Find where the given text appears and provide that cell's center as [x, y] coordinate. 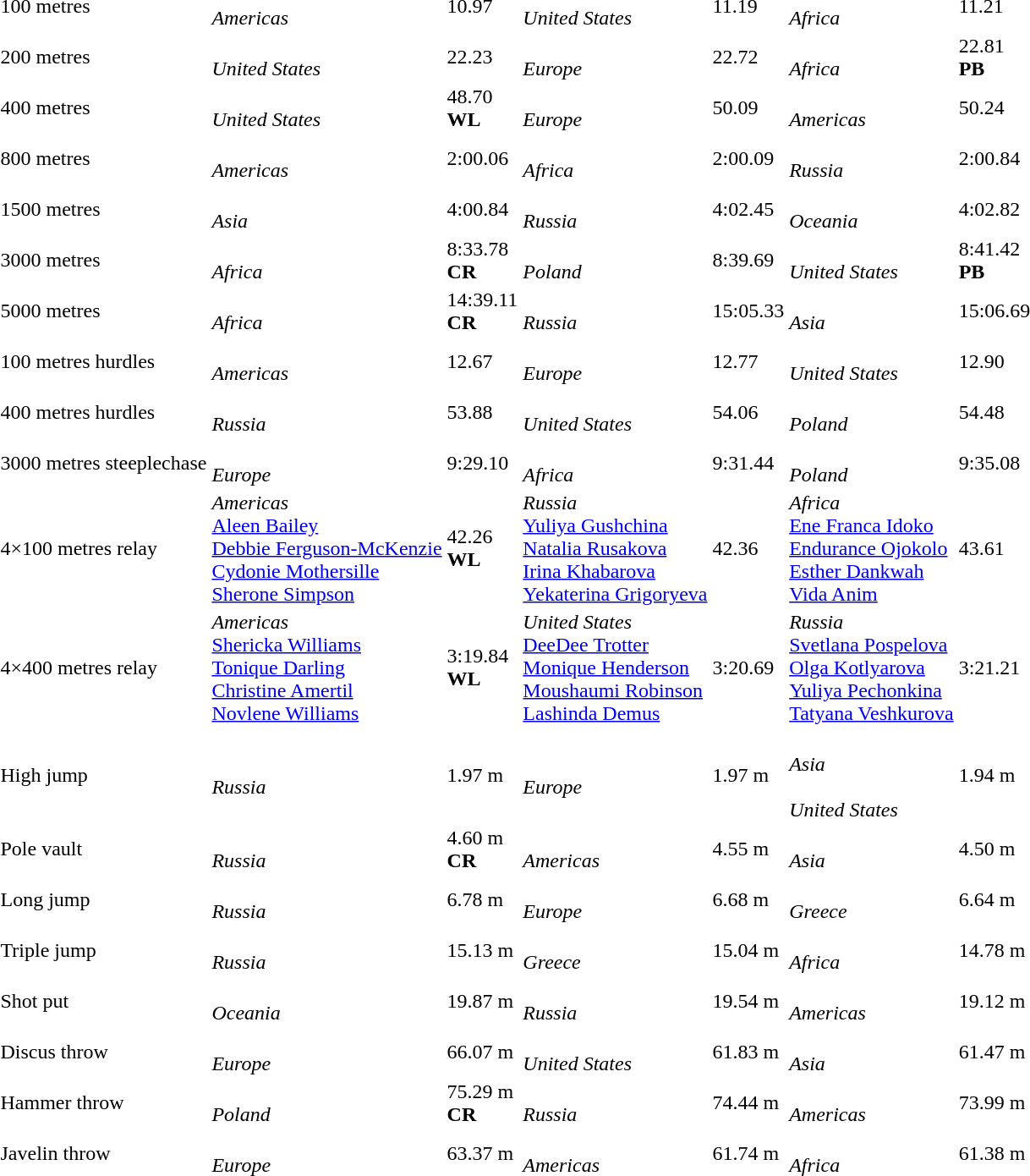
14:39.11 CR [482, 311]
22.23 [482, 58]
22.72 [748, 58]
50.09 [748, 108]
53.88 [482, 413]
2:00.06 [482, 159]
United StatesDeeDee TrotterMonique HendersonMoushaumi RobinsonLashinda Demus [616, 668]
9:29.10 [482, 464]
42.36 [748, 548]
15.13 m [482, 951]
42.26 WL [482, 548]
RussiaSvetlana PospelovaOlga KotlyarovaYuliya PechonkinaTatyana Veshkurova [871, 668]
AfricaEne Franca IdokoEndurance OjokoloEsther DankwahVida Anim [871, 548]
AmericasShericka WilliamsTonique DarlingChristine AmertilNovlene Williams [326, 668]
15.04 m [748, 951]
4:02.45 [748, 210]
19.87 m [482, 1002]
4.60 m CR [482, 849]
61.83 m [748, 1052]
AmericasAleen BaileyDebbie Ferguson-McKenzieCydonie MothersilleSherone Simpson [326, 548]
6.68 m [748, 900]
48.70 WL [482, 108]
12.77 [748, 362]
4.55 m [748, 849]
3:19.84 WL [482, 668]
3:20.69 [748, 668]
AsiaUnited States [871, 775]
54.06 [748, 413]
2:00.09 [748, 159]
4:00.84 [482, 210]
19.54 m [748, 1002]
8:39.69 [748, 261]
9:31.44 [748, 464]
74.44 m [748, 1103]
RussiaYuliya GushchinaNatalia RusakovaIrina KhabarovaYekaterina Grigoryeva [616, 548]
66.07 m [482, 1052]
6.78 m [482, 900]
15:05.33 [748, 311]
12.67 [482, 362]
8:33.78 CR [482, 261]
75.29 m CR [482, 1103]
